Extract the (X, Y) coordinate from the center of the cell holding the provided text.  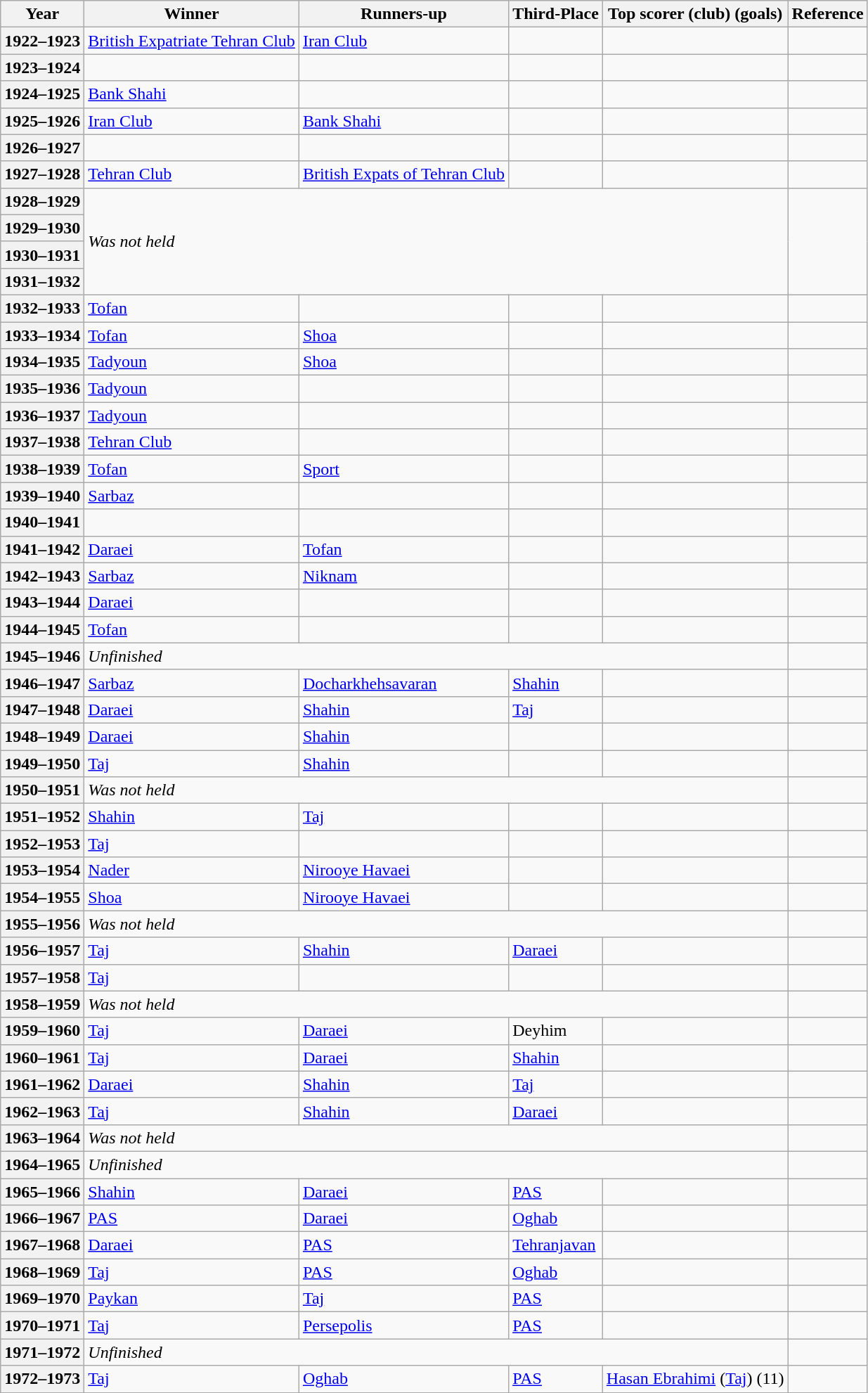
1969–1970 (42, 1299)
1939–1940 (42, 496)
1938–1939 (42, 469)
1966–1967 (42, 1219)
1947–1948 (42, 710)
Hasan Ebrahimi (Taj) (11) (695, 1379)
1960–1961 (42, 1058)
1937–1938 (42, 442)
1942–1943 (42, 576)
1972–1973 (42, 1379)
1927–1928 (42, 174)
1925–1926 (42, 121)
Third-Place (556, 14)
Sport (403, 469)
Runners-up (403, 14)
1953–1954 (42, 871)
Docharkhehsavaran (403, 683)
British Expatriate Tehran Club (192, 41)
British Expats of Tehran Club (403, 174)
Top scorer (club) (goals) (695, 14)
1933–1934 (42, 335)
Niknam (403, 576)
Deyhim (556, 1031)
1926–1927 (42, 148)
1944–1945 (42, 629)
1929–1930 (42, 228)
1940–1941 (42, 522)
1965–1966 (42, 1192)
1970–1971 (42, 1325)
1945–1946 (42, 656)
1962–1963 (42, 1111)
1946–1947 (42, 683)
1956–1957 (42, 951)
1958–1959 (42, 1004)
1931–1932 (42, 281)
Nader (192, 871)
1952–1953 (42, 844)
1923–1924 (42, 68)
1932–1933 (42, 308)
Paykan (192, 1299)
1935–1936 (42, 389)
1936–1937 (42, 416)
1948–1949 (42, 736)
1943–1944 (42, 603)
1964–1965 (42, 1164)
1968–1969 (42, 1272)
Winner (192, 14)
1955–1956 (42, 924)
1934–1935 (42, 362)
1949–1950 (42, 763)
1961–1962 (42, 1084)
1967–1968 (42, 1245)
Persepolis (403, 1325)
1954–1955 (42, 897)
1971–1972 (42, 1352)
1941–1942 (42, 549)
1922–1923 (42, 41)
1957–1958 (42, 977)
1963–1964 (42, 1138)
1950–1951 (42, 790)
Tehranjavan (556, 1245)
1928–1929 (42, 201)
1959–1960 (42, 1031)
1951–1952 (42, 817)
1924–1925 (42, 94)
1930–1931 (42, 255)
Year (42, 14)
Reference (828, 14)
